Detect which cell encompasses the target text, then output its (x, y) center coordinate. 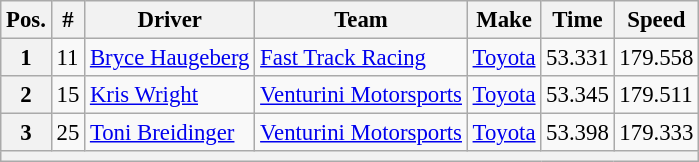
Pos. (26, 20)
53.331 (578, 58)
Team (361, 20)
Make (504, 20)
15 (68, 95)
25 (68, 133)
179.511 (656, 95)
Fast Track Racing (361, 58)
# (68, 20)
Kris Wright (170, 95)
53.398 (578, 133)
Driver (170, 20)
Bryce Haugeberg (170, 58)
1 (26, 58)
2 (26, 95)
3 (26, 133)
179.558 (656, 58)
53.345 (578, 95)
179.333 (656, 133)
11 (68, 58)
Time (578, 20)
Toni Breidinger (170, 133)
Speed (656, 20)
